Capture the cell that displays the provided text and extract its [X, Y] central coordinate. 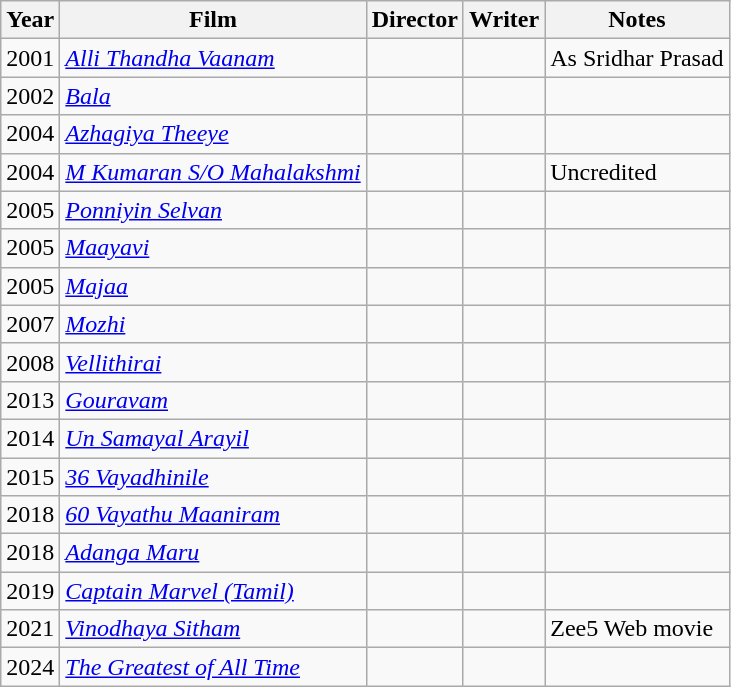
Year [30, 20]
2019 [30, 591]
Captain Marvel (Tamil) [213, 591]
2008 [30, 362]
Maayavi [213, 248]
Majaa [213, 286]
2021 [30, 629]
Bala [213, 96]
2007 [30, 324]
2014 [30, 438]
Mozhi [213, 324]
Uncredited [637, 172]
Azhagiya Theeye [213, 134]
Zee5 Web movie [637, 629]
The Greatest of All Time [213, 667]
Notes [637, 20]
Ponniyin Selvan [213, 210]
Film [213, 20]
36 Vayadhinile [213, 477]
M Kumaran S/O Mahalakshmi [213, 172]
Vinodhaya Sitham [213, 629]
Vellithirai [213, 362]
Writer [504, 20]
2001 [30, 58]
Alli Thandha Vaanam [213, 58]
Director [414, 20]
Gouravam [213, 400]
Adanga Maru [213, 553]
2024 [30, 667]
Un Samayal Arayil [213, 438]
As Sridhar Prasad [637, 58]
2002 [30, 96]
2013 [30, 400]
2015 [30, 477]
60 Vayathu Maaniram [213, 515]
